For the text-containing cell, return its midpoint in [X, Y] coordinate format. 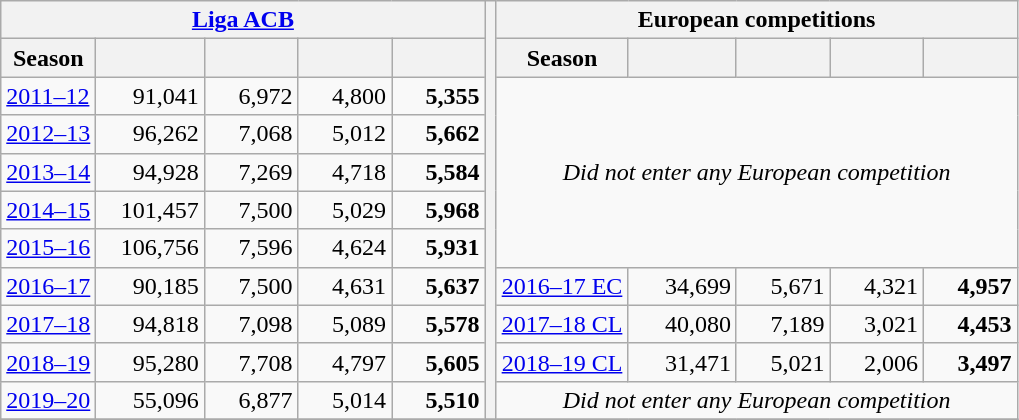
4,453 [971, 324]
2,006 [877, 362]
94,818 [150, 324]
5,662 [439, 134]
4,624 [345, 248]
7,269 [251, 172]
2018–19 [48, 362]
7,098 [251, 324]
2017–18 [48, 324]
5,605 [439, 362]
5,355 [439, 96]
55,096 [150, 400]
40,080 [682, 324]
2019–20 [48, 400]
2017–18 CL [562, 324]
4,718 [345, 172]
94,928 [150, 172]
5,931 [439, 248]
4,631 [345, 286]
2012–13 [48, 134]
5,029 [345, 210]
4,800 [345, 96]
7,068 [251, 134]
96,262 [150, 134]
5,021 [783, 362]
5,637 [439, 286]
6,972 [251, 96]
4,957 [971, 286]
2018–19 CL [562, 362]
2014–15 [48, 210]
3,497 [971, 362]
4,797 [345, 362]
106,756 [150, 248]
2016–17 EC [562, 286]
7,596 [251, 248]
101,457 [150, 210]
4,321 [877, 286]
5,578 [439, 324]
European competitions [756, 20]
5,671 [783, 286]
2016–17 [48, 286]
5,510 [439, 400]
2015–16 [48, 248]
5,089 [345, 324]
7,708 [251, 362]
5,968 [439, 210]
2011–12 [48, 96]
6,877 [251, 400]
90,185 [150, 286]
95,280 [150, 362]
3,021 [877, 324]
5,584 [439, 172]
91,041 [150, 96]
34,699 [682, 286]
7,189 [783, 324]
31,471 [682, 362]
5,014 [345, 400]
Liga ACB [243, 20]
2013–14 [48, 172]
5,012 [345, 134]
